Identify which cell holds the provided text, then report its (X, Y) central coordinate. 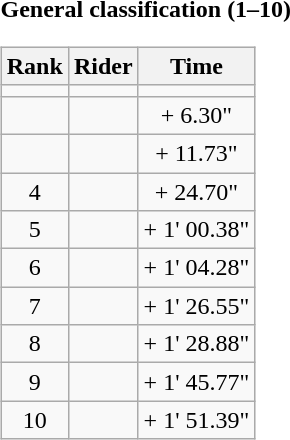
+ 1' 51.39" (196, 420)
Time (196, 66)
9 (34, 382)
5 (34, 230)
+ 1' 28.88" (196, 344)
+ 6.30" (196, 115)
Rider (103, 66)
+ 24.70" (196, 191)
8 (34, 344)
7 (34, 306)
4 (34, 191)
+ 1' 04.28" (196, 268)
+ 1' 45.77" (196, 382)
+ 11.73" (196, 153)
10 (34, 420)
+ 1' 00.38" (196, 230)
Rank (34, 66)
+ 1' 26.55" (196, 306)
6 (34, 268)
